Scan for the cell matching the given text and deliver its (x, y) coordinate at center. 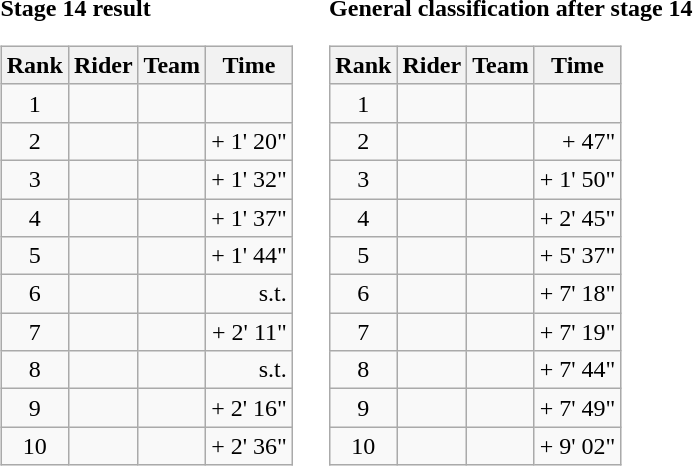
+ 1' 32" (250, 179)
+ 47" (578, 141)
+ 2' 45" (578, 217)
+ 2' 36" (250, 446)
+ 7' 44" (578, 370)
+ 1' 20" (250, 141)
+ 2' 16" (250, 408)
+ 7' 18" (578, 294)
+ 2' 11" (250, 332)
+ 7' 19" (578, 332)
+ 7' 49" (578, 408)
+ 1' 50" (578, 179)
+ 1' 44" (250, 256)
+ 9' 02" (578, 446)
+ 5' 37" (578, 256)
+ 1' 37" (250, 217)
